Locate the cell with the specified text and output its [x, y] center coordinate. 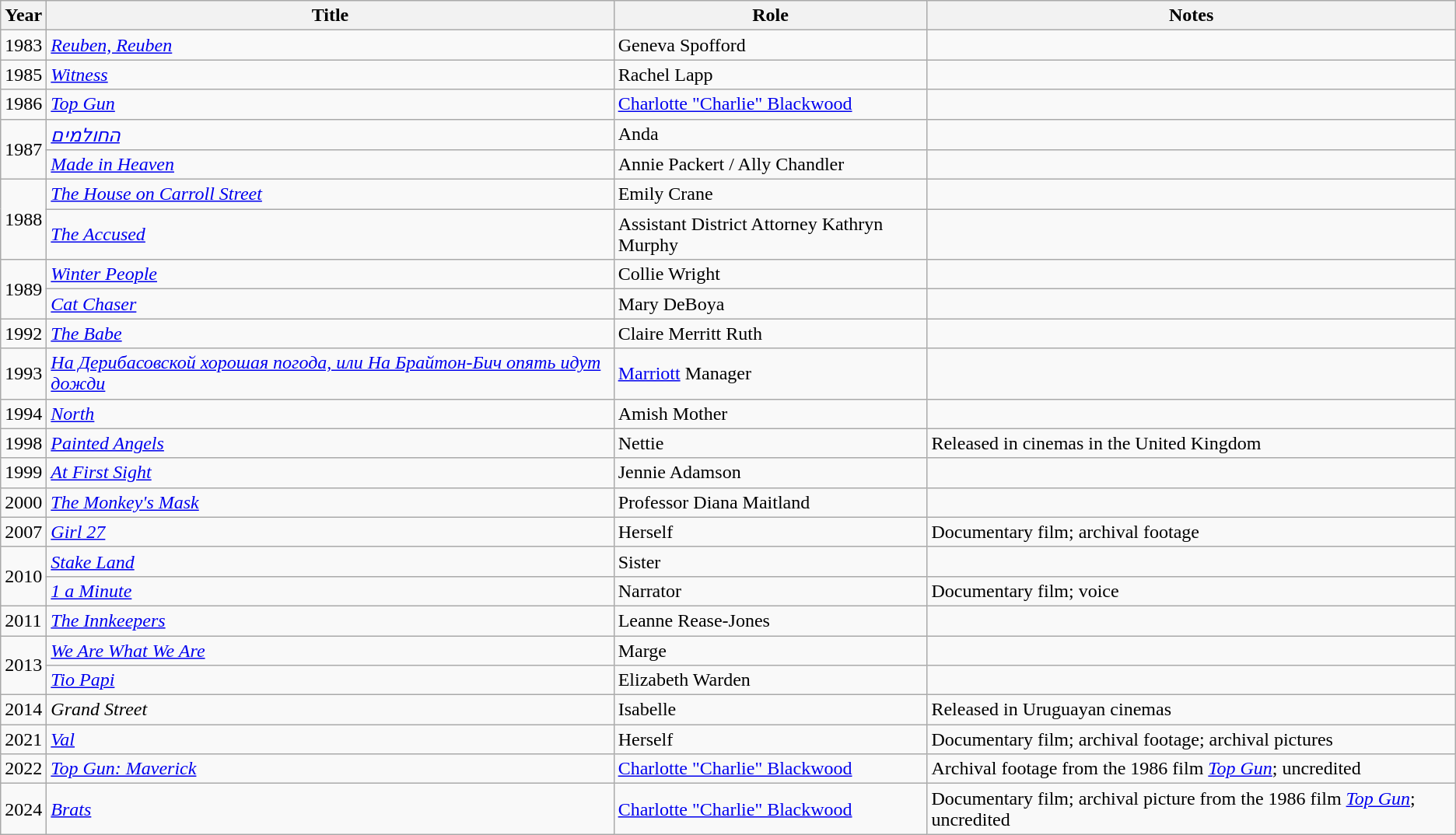
Documentary film; voice [1192, 591]
Winter People [330, 274]
The Babe [330, 334]
1988 [23, 219]
1998 [23, 443]
Documentary film; archival footage; archival pictures [1192, 739]
Rachel Lapp [770, 75]
Narrator [770, 591]
Brats [330, 809]
The Accused [330, 235]
1994 [23, 414]
1986 [23, 104]
Top Gun: Maverick [330, 769]
1983 [23, 45]
Marge [770, 651]
Claire Merritt Ruth [770, 334]
Jennie Adamson [770, 473]
The Innkeepers [330, 620]
1993 [23, 373]
2010 [23, 576]
Stake Land [330, 561]
2007 [23, 532]
Professor Diana Maitland [770, 502]
2022 [23, 769]
We Are What We Are [330, 651]
Title [330, 16]
Notes [1192, 16]
Year [23, 16]
At First Sight [330, 473]
2013 [23, 666]
2014 [23, 710]
Leanne Rease-Jones [770, 620]
Collie Wright [770, 274]
1987 [23, 149]
Annie Packert / Ally Chandler [770, 165]
Isabelle [770, 710]
Role [770, 16]
Val [330, 739]
Geneva Spofford [770, 45]
The Monkey's Mask [330, 502]
Painted Angels [330, 443]
2011 [23, 620]
Documentary film; archival footage [1192, 532]
На Дерибасовской хорошая погода, или На Брайтон-Бич опять идут дожди [330, 373]
Nettie [770, 443]
Reuben, Reuben [330, 45]
החולמים [330, 135]
1985 [23, 75]
Mary DeBoya [770, 304]
Sister [770, 561]
Archival footage from the 1986 film Top Gun; uncredited [1192, 769]
1992 [23, 334]
The House on Carroll Street [330, 194]
Marriott Manager [770, 373]
Documentary film; archival picture from the 1986 film Top Gun; uncredited [1192, 809]
1989 [23, 289]
1 a Minute [330, 591]
Girl 27 [330, 532]
Released in cinemas in the United Kingdom [1192, 443]
Amish Mother [770, 414]
Assistant District Attorney Kathryn Murphy [770, 235]
Elizabeth Warden [770, 680]
Cat Chaser [330, 304]
2000 [23, 502]
2024 [23, 809]
Anda [770, 135]
Released in Uruguayan cinemas [1192, 710]
Witness [330, 75]
2021 [23, 739]
Made in Heaven [330, 165]
1999 [23, 473]
Grand Street [330, 710]
North [330, 414]
Top Gun [330, 104]
Tio Papi [330, 680]
Emily Crane [770, 194]
